Return (x, y) of the center of cell containing provided text 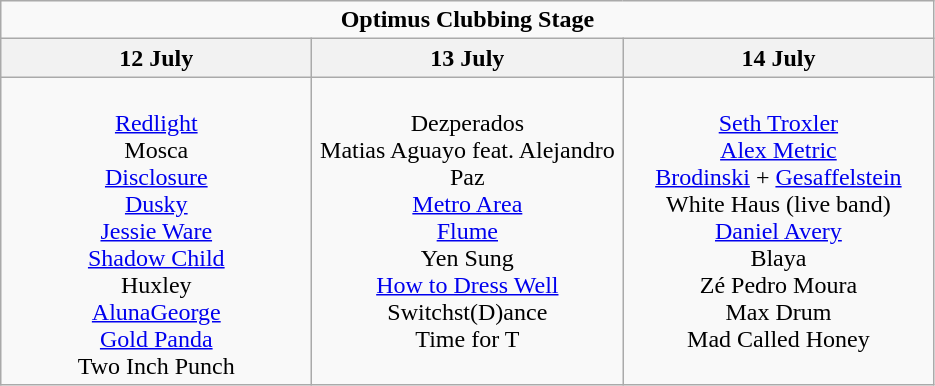
DezperadosMatias Aguayo feat. Alejandro PazMetro AreaFlumeYen SungHow to Dress WellSwitchst(D)anceTime for T (468, 231)
13 July (468, 58)
RedlightMoscaDisclosureDuskyJessie WareShadow ChildHuxleyAlunaGeorgeGold PandaTwo Inch Punch (156, 231)
Optimus Clubbing Stage (468, 20)
12 July (156, 58)
14 July (778, 58)
Seth TroxlerAlex MetricBrodinski + GesaffelsteinWhite Haus (live band)Daniel AveryBlayaZé Pedro MouraMax DrumMad Called Honey (778, 231)
